For the text-containing cell, return its midpoint in (X, Y) coordinate format. 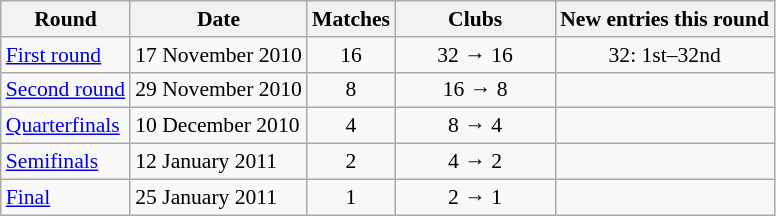
First round (66, 55)
16 → 8 (475, 90)
2 → 1 (475, 197)
Matches (351, 19)
New entries this round (664, 19)
25 January 2011 (218, 197)
10 December 2010 (218, 126)
Semifinals (66, 162)
Clubs (475, 19)
16 (351, 55)
Date (218, 19)
4 (351, 126)
12 January 2011 (218, 162)
1 (351, 197)
4 → 2 (475, 162)
32 → 16 (475, 55)
Second round (66, 90)
8 (351, 90)
Round (66, 19)
8 → 4 (475, 126)
2 (351, 162)
32: 1st–32nd (664, 55)
29 November 2010 (218, 90)
Quarterfinals (66, 126)
Final (66, 197)
17 November 2010 (218, 55)
